Extract the (x, y) coordinate from the center of the cell holding the provided text.  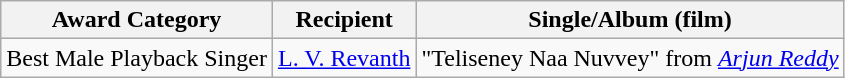
Award Category (137, 20)
"Teliseney Naa Nuvvey" from Arjun Reddy (630, 58)
Best Male Playback Singer (137, 58)
Single/Album (film) (630, 20)
Recipient (344, 20)
L. V. Revanth (344, 58)
